From the cell containing the given text, extract its center point as (x, y) coordinate. 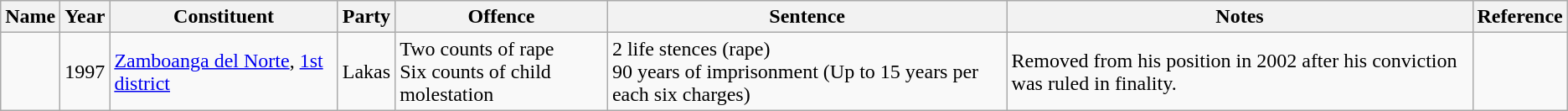
Notes (1240, 17)
Zamboanga del Norte, 1st district (224, 71)
1997 (85, 71)
Offence (502, 17)
Reference (1519, 17)
Sentence (807, 17)
Removed from his position in 2002 after his conviction was ruled in finality. (1240, 71)
Two counts of rapeSix counts of child molestation (502, 71)
2 life stences (rape)90 years of imprisonment (Up to 15 years per each six charges) (807, 71)
Party (366, 17)
Year (85, 17)
Name (30, 17)
Lakas (366, 71)
Constituent (224, 17)
